Output the [x, y] coordinate of the center of the cell containing the given text.  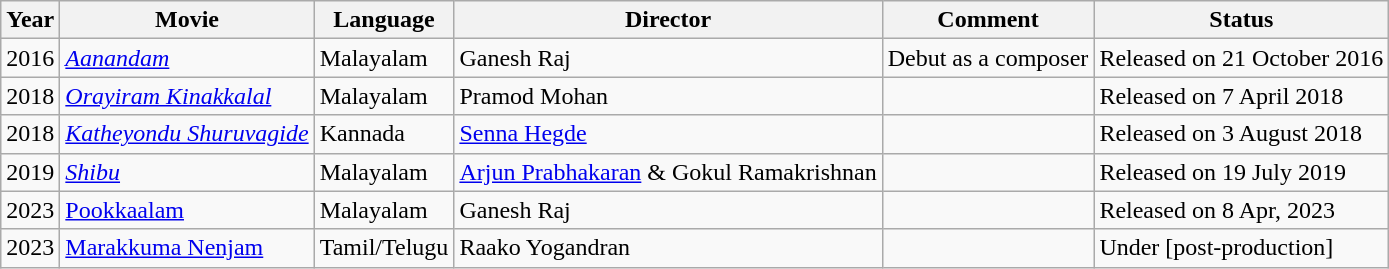
Marakkuma Nenjam [187, 248]
Raako Yogandran [668, 248]
Kannada [384, 134]
Released on 7 April 2018 [1242, 96]
Movie [187, 20]
Shibu [187, 172]
Arjun Prabhakaran & Gokul Ramakrishnan [668, 172]
Under [post-production] [1242, 248]
Debut as a composer [988, 58]
Pookkaalam [187, 210]
Released on 8 Apr, 2023 [1242, 210]
Language [384, 20]
Senna Hegde [668, 134]
Katheyondu Shuruvagide [187, 134]
Released on 3 August 2018 [1242, 134]
Director [668, 20]
Aanandam [187, 58]
Year [30, 20]
2016 [30, 58]
Status [1242, 20]
Released on 19 July 2019 [1242, 172]
Released on 21 October 2016 [1242, 58]
Tamil/Telugu [384, 248]
Orayiram Kinakkalal [187, 96]
Comment [988, 20]
2019 [30, 172]
Pramod Mohan [668, 96]
